Return (X, Y) of the center of cell containing provided text 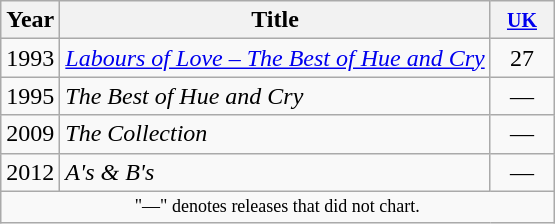
1993 (30, 58)
The Collection (275, 134)
A's & B's (275, 172)
2012 (30, 172)
Labours of Love – The Best of Hue and Cry (275, 58)
27 (522, 58)
1995 (30, 96)
Year (30, 20)
The Best of Hue and Cry (275, 96)
2009 (30, 134)
"—" denotes releases that did not chart. (278, 206)
UK (522, 20)
Title (275, 20)
